Locate the cell with the specified text and output its (X, Y) center coordinate. 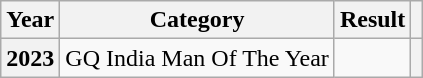
Result (372, 20)
GQ India Man Of The Year (198, 58)
Category (198, 20)
Year (30, 20)
2023 (30, 58)
